Pinpoint the cell where the given text exists, returning its [X, Y] midpoint coordinate. 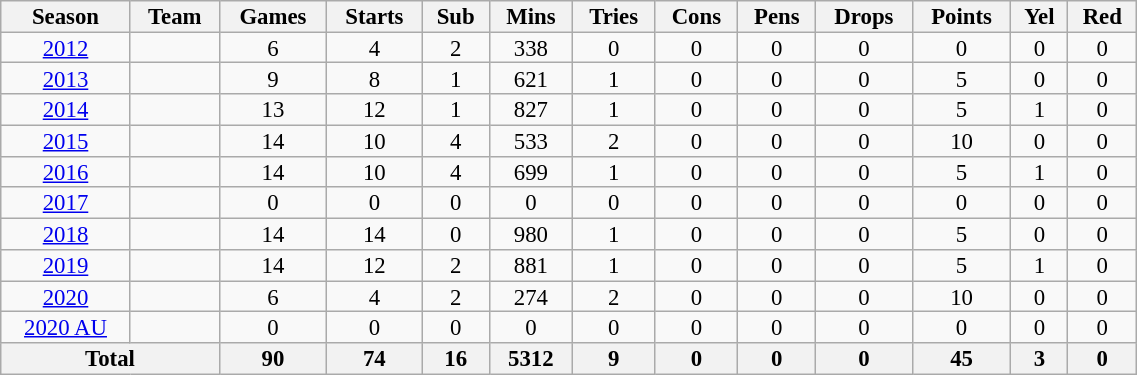
Sub [456, 16]
Total [110, 358]
8 [374, 78]
Games [273, 16]
2017 [66, 204]
2019 [66, 266]
2013 [66, 78]
881 [530, 266]
Points [962, 16]
Pens [777, 16]
699 [530, 172]
827 [530, 110]
5312 [530, 358]
621 [530, 78]
274 [530, 296]
Cons [696, 16]
3 [1040, 358]
2020 [66, 296]
Yel [1040, 16]
16 [456, 358]
2015 [66, 140]
Tries [613, 16]
13 [273, 110]
Red [1102, 16]
Mins [530, 16]
Drops [864, 16]
74 [374, 358]
2014 [66, 110]
Starts [374, 16]
2020 AU [66, 328]
533 [530, 140]
2018 [66, 234]
980 [530, 234]
45 [962, 358]
Season [66, 16]
90 [273, 358]
338 [530, 48]
2016 [66, 172]
Team [174, 16]
2012 [66, 48]
